Identify which cell holds the provided text, then report its [X, Y] central coordinate. 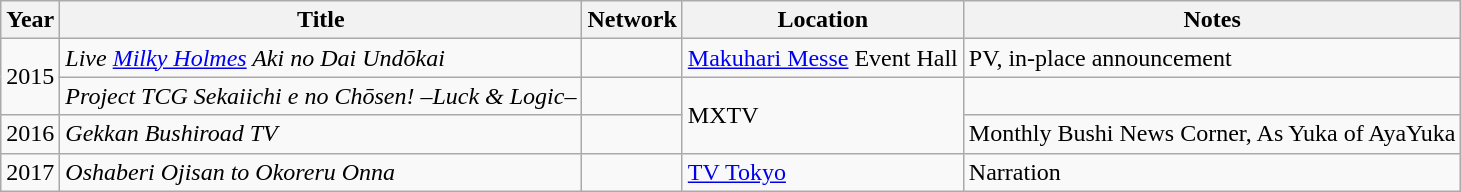
Narration [1212, 172]
Location [822, 20]
Makuhari Messe Event Hall [822, 58]
2016 [30, 134]
Project TCG Sekaiichi e no Chōsen! –Luck & Logic– [321, 96]
PV, in-place announcement [1212, 58]
MXTV [822, 115]
2015 [30, 77]
Title [321, 20]
2017 [30, 172]
Network [632, 20]
TV Tokyo [822, 172]
Oshaberi Ojisan to Okoreru Onna [321, 172]
Gekkan Bushiroad TV [321, 134]
Notes [1212, 20]
Monthly Bushi News Corner, As Yuka of AyaYuka [1212, 134]
Year [30, 20]
Live Milky Holmes Aki no Dai Undōkai [321, 58]
